Capture the cell that displays the provided text and extract its [X, Y] central coordinate. 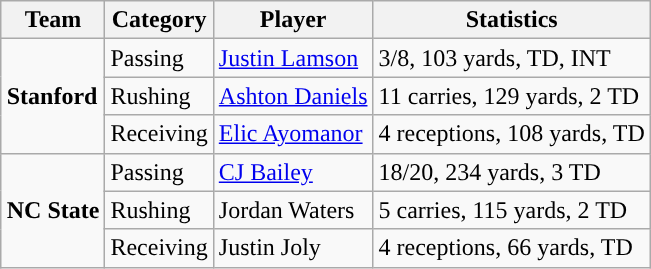
CJ Bailey [293, 172]
5 carries, 115 yards, 2 TD [512, 210]
Statistics [512, 20]
NC State [53, 210]
3/8, 103 yards, TD, INT [512, 58]
18/20, 234 yards, 3 TD [512, 172]
Justin Lamson [293, 58]
4 receptions, 108 yards, TD [512, 134]
Player [293, 20]
11 carries, 129 yards, 2 TD [512, 96]
Team [53, 20]
Jordan Waters [293, 210]
Elic Ayomanor [293, 134]
Category [159, 20]
Stanford [53, 96]
Justin Joly [293, 248]
Ashton Daniels [293, 96]
4 receptions, 66 yards, TD [512, 248]
